Pinpoint the cell where the given text exists, returning its [X, Y] midpoint coordinate. 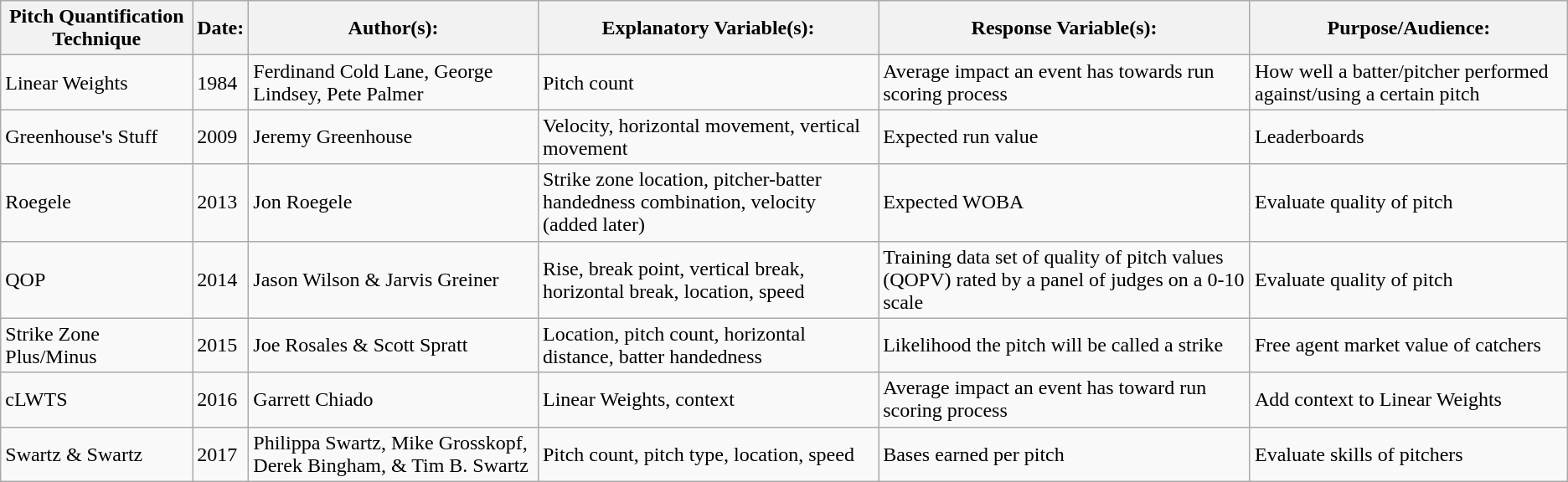
Pitch count [708, 82]
Expected run value [1065, 137]
Jeremy Greenhouse [394, 137]
Purpose/Audience: [1409, 28]
How well a batter/pitcher performed against/using a certain pitch [1409, 82]
Likelihood the pitch will be called a strike [1065, 345]
cLWTS [97, 400]
2009 [221, 137]
Add context to Linear Weights [1409, 400]
2017 [221, 454]
Linear Weights, context [708, 400]
Swartz & Swartz [97, 454]
Average impact an event has toward run scoring process [1065, 400]
Pitch count, pitch type, location, speed [708, 454]
Bases earned per pitch [1065, 454]
2014 [221, 279]
Strike zone location, pitcher-batter handedness combination, velocity (added later) [708, 203]
Jon Roegele [394, 203]
Strike Zone Plus/Minus [97, 345]
Greenhouse's Stuff [97, 137]
Ferdinand Cold Lane, George Lindsey, Pete Palmer [394, 82]
Training data set of quality of pitch values (QOPV) rated by a panel of judges on a 0-10 scale [1065, 279]
Philippa Swartz, Mike Grosskopf, Derek Bingham, & Tim B. Swartz [394, 454]
Free agent market value of catchers [1409, 345]
Rise, break point, vertical break, horizontal break, location, speed [708, 279]
Location, pitch count, horizontal distance, batter handedness [708, 345]
Velocity, horizontal movement, vertical movement [708, 137]
Joe Rosales & Scott Spratt [394, 345]
Expected WOBA [1065, 203]
1984 [221, 82]
Explanatory Variable(s): [708, 28]
2016 [221, 400]
Response Variable(s): [1065, 28]
Leaderboards [1409, 137]
Date: [221, 28]
QOP [97, 279]
Jason Wilson & Jarvis Greiner [394, 279]
Garrett Chiado [394, 400]
Average impact an event has towards run scoring process [1065, 82]
2015 [221, 345]
2013 [221, 203]
Roegele [97, 203]
Evaluate skills of pitchers [1409, 454]
Pitch Quantification Technique [97, 28]
Author(s): [394, 28]
Linear Weights [97, 82]
